Locate the cell with the specified text and output its (X, Y) center coordinate. 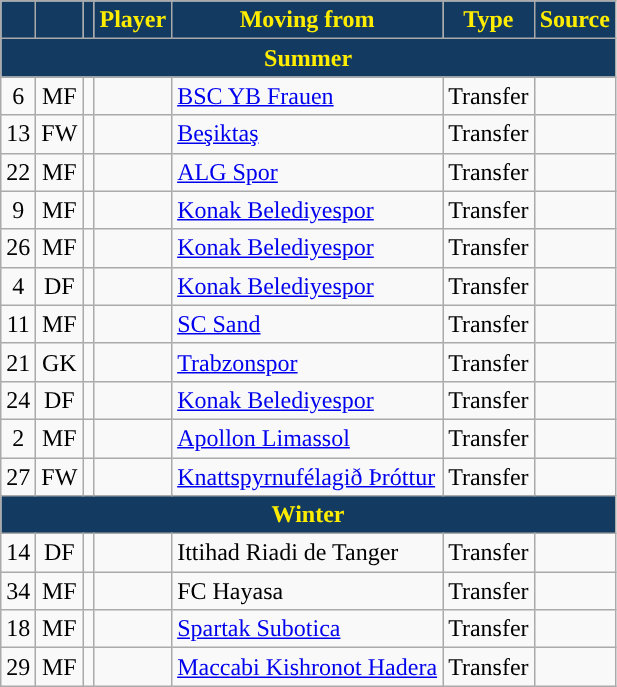
Moving from (308, 20)
Spartak Subotica (308, 629)
Winter (308, 515)
29 (18, 667)
GK (60, 362)
22 (18, 172)
14 (18, 553)
13 (18, 134)
Ittihad Riadi de Tanger (308, 553)
18 (18, 629)
34 (18, 591)
Apollon Limassol (308, 438)
Source (574, 20)
Beşiktaş (308, 134)
Maccabi Kishronot Hadera (308, 667)
BSC YB Frauen (308, 96)
Knattspyrnufélagið Þróttur (308, 477)
Player (133, 20)
SC Sand (308, 324)
27 (18, 477)
21 (18, 362)
11 (18, 324)
24 (18, 400)
4 (18, 286)
6 (18, 96)
Summer (308, 58)
Type (489, 20)
9 (18, 210)
ALG Spor (308, 172)
FC Hayasa (308, 591)
26 (18, 248)
2 (18, 438)
Trabzonspor (308, 362)
